Return the [X, Y] coordinate for the center point of the cell that contains the specified text.  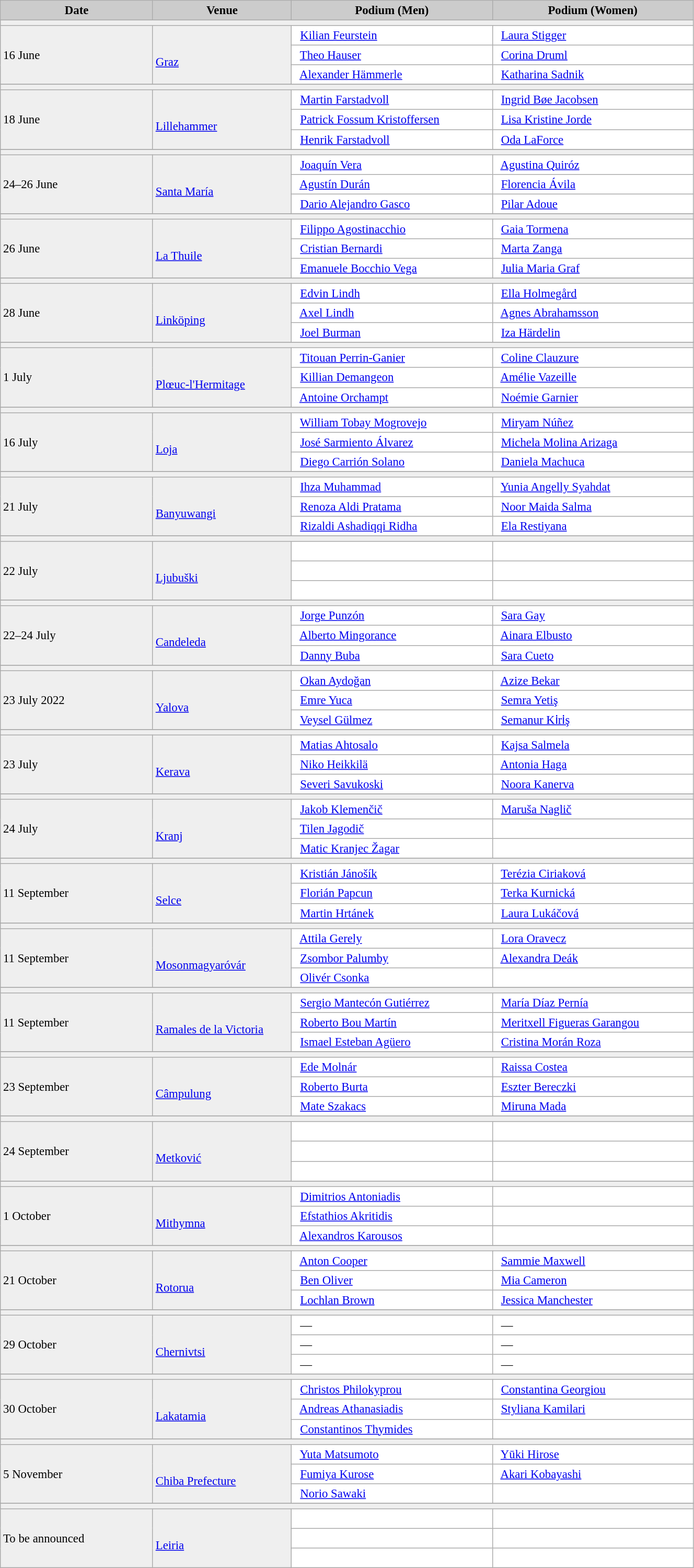
Kilian Feurstein [392, 36]
Corina Druml [593, 55]
Rizaldi Ashadiqqi Ridha [392, 526]
26 June [77, 249]
Kerava [222, 764]
Linköping [222, 314]
Semra Yetiş [593, 700]
Florencia Ávila [593, 184]
Andreas Athanasiadis [392, 1410]
Sara Cueto [593, 655]
Agustín Durán [392, 184]
María Díaz Pernía [593, 1003]
Patrick Fossum Kristoffersen [392, 120]
Styliana Kamilari [593, 1410]
Daniela Machuca [593, 462]
Ainara Elbusto [593, 636]
Lillehammer [222, 119]
Antoine Orchampt [392, 397]
Ben Oliver [392, 1281]
22 July [77, 571]
Mithymna [222, 1216]
Constantina Georgiou [593, 1390]
Niko Heikkilä [392, 765]
Alexandros Karousos [392, 1236]
Theo Hauser [392, 55]
Norio Sawaki [392, 1494]
Ihza Muhammad [392, 487]
Ede Molnár [392, 1067]
Lochlan Brown [392, 1300]
Cristina Morán Roza [593, 1042]
Noora Kanerva [593, 784]
Miryam Núñez [593, 422]
Mosonmagyaróvár [222, 958]
Kajsa Salmela [593, 745]
23 September [77, 1087]
Agnes Abrahamsson [593, 313]
Killian Demangeon [392, 378]
23 July 2022 [77, 700]
Yunia Angelly Syahdat [593, 487]
Plœuc-l'Hermitage [222, 377]
Podium (Women) [593, 10]
Sergio Mantecón Gutiérrez [392, 1003]
Câmpulung [222, 1087]
Titouan Perrin-Ganier [392, 358]
Azize Bekar [593, 681]
Axel Lindh [392, 313]
Jessica Manchester [593, 1300]
Constantinos Thymides [392, 1429]
24–26 June [77, 184]
Oda LaForce [593, 140]
Kranj [222, 829]
Sara Gay [593, 616]
Mate Szakacs [392, 1106]
Florián Papcun [392, 894]
Pilar Adoue [593, 204]
Sammie Maxwell [593, 1261]
William Tobay Mogrovejo [392, 422]
Lisa Kristine Jorde [593, 120]
Anton Cooper [392, 1261]
Cristian Bernardi [392, 249]
Santa María [222, 184]
Gaia Tormena [593, 229]
Metković [222, 1151]
Iza Härdelin [593, 333]
Jakob Klemenčič [392, 810]
Rotorua [222, 1281]
Meritxell Figueras Garangou [593, 1022]
Julia Maria Graf [593, 268]
Efstathios Akritidis [392, 1216]
Olivér Csonka [392, 978]
Loja [222, 442]
22–24 July [77, 636]
To be announced [77, 1539]
Terézia Ciriaková [593, 874]
Eszter Bereczki [593, 1087]
Martin Hrtánek [392, 913]
Kristián Jánošík [392, 874]
Diego Carrión Solano [392, 462]
Emanuele Bocchio Vega [392, 268]
Katharina Sadnik [593, 75]
Henrik Farstadvoll [392, 140]
Michela Molina Arizaga [593, 442]
José Sarmiento Álvarez [392, 442]
Amélie Vazeille [593, 378]
Jorge Punzón [392, 616]
1 October [77, 1216]
Laura Stigger [593, 36]
Dimitrios Antoniadis [392, 1196]
Roberto Burta [392, 1087]
Ingrid Bøe Jacobsen [593, 100]
30 October [77, 1409]
Tilen Jagodič [392, 829]
Danny Buba [392, 655]
21 July [77, 507]
Ismael Esteban Agüero [392, 1042]
Attila Gerely [392, 938]
Akari Kobayashi [593, 1474]
Filippo Agostinacchio [392, 229]
5 November [77, 1474]
Okan Aydoğan [392, 681]
Laura Lukáčová [593, 913]
Matic Kranjec Žagar [392, 849]
Raissa Costea [593, 1067]
Marta Zanga [593, 249]
Miruna Mada [593, 1106]
Yalova [222, 700]
Podium (Men) [392, 10]
21 October [77, 1281]
16 July [77, 442]
Alexander Hämmerle [392, 75]
16 June [77, 55]
28 June [77, 314]
Yūki Hirose [593, 1454]
Christos Philokyprou [392, 1390]
Joaquín Vera [392, 165]
Candeleda [222, 636]
Alberto Mingorance [392, 636]
Joel Burman [392, 333]
29 October [77, 1345]
Renoza Aldi Pratama [392, 506]
Veysel Gülmez [392, 720]
La Thuile [222, 249]
Selce [222, 894]
Coline Clauzure [593, 358]
Chernivtsi [222, 1345]
Ljubuški [222, 571]
Agustina Quiróz [593, 165]
Lakatamia [222, 1409]
Leiria [222, 1539]
Emre Yuca [392, 700]
Graz [222, 55]
Venue [222, 10]
Banyuwangi [222, 507]
Terka Kurnická [593, 894]
Date [77, 10]
Ella Holmegård [593, 294]
Edvin Lindh [392, 294]
23 July [77, 764]
Fumiya Kurose [392, 1474]
24 September [77, 1151]
Antonia Haga [593, 765]
24 July [77, 829]
Mia Cameron [593, 1281]
1 July [77, 377]
Noémie Garnier [593, 397]
Severi Savukoski [392, 784]
Maruša Naglič [593, 810]
Ela Restiyana [593, 526]
Zsombor Palumby [392, 958]
Semanur Ki̇ri̇ş [593, 720]
Lora Oravecz [593, 938]
Roberto Bou Martín [392, 1022]
Yuta Matsumoto [392, 1454]
Martin Farstadvoll [392, 100]
18 June [77, 119]
Chiba Prefecture [222, 1474]
Ramales de la Victoria [222, 1022]
Alexandra Deák [593, 958]
Matias Ahtosalo [392, 745]
Noor Maida Salma [593, 506]
Dario Alejandro Gasco [392, 204]
